Pinpoint the cell where the given text exists, returning its (x, y) midpoint coordinate. 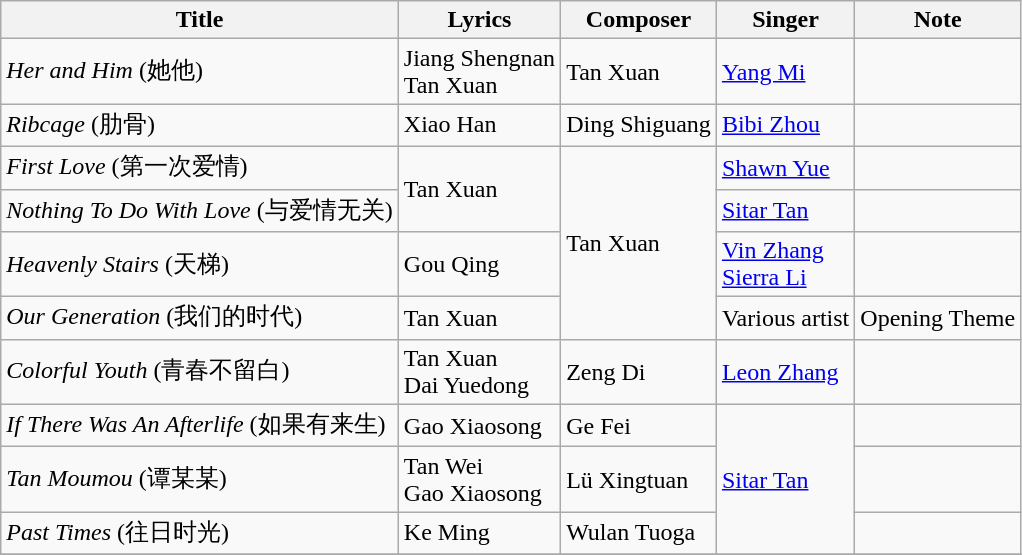
Bibi Zhou (785, 126)
Lyrics (479, 20)
Nothing To Do With Love (与爱情无关) (200, 210)
Gao Xiaosong (479, 426)
Ding Shiguang (639, 126)
Wulan Tuoga (639, 534)
Shawn Yue (785, 168)
Jiang ShengnanTan Xuan (479, 72)
Heavenly Stairs (天梯) (200, 264)
Various artist (785, 318)
Colorful Youth (青春不留白) (200, 372)
Gou Qing (479, 264)
Zeng Di (639, 372)
Our Generation (我们的时代) (200, 318)
Ge Fei (639, 426)
Ribcage (肋骨) (200, 126)
Composer (639, 20)
Ke Ming (479, 534)
Xiao Han (479, 126)
Title (200, 20)
Tan XuanDai Yuedong (479, 372)
Tan Moumou (谭某某) (200, 480)
Yang Mi (785, 72)
Vin ZhangSierra Li (785, 264)
Her and Him (她他) (200, 72)
Lü Xingtuan (639, 480)
Tan WeiGao Xiaosong (479, 480)
Opening Theme (938, 318)
Past Times (往日时光) (200, 534)
Leon Zhang (785, 372)
Singer (785, 20)
First Love (第一次爱情) (200, 168)
If There Was An Afterlife (如果有来生) (200, 426)
Note (938, 20)
